Find where the given text appears and provide that cell's center as [X, Y] coordinate. 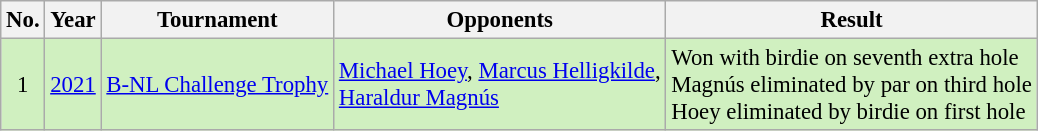
Opponents [500, 20]
No. [23, 20]
Michael Hoey, Marcus Helligkilde, Haraldur Magnús [500, 85]
Won with birdie on seventh extra holeMagnús eliminated by par on third holeHoey eliminated by birdie on first hole [852, 85]
1 [23, 85]
Tournament [217, 20]
2021 [73, 85]
Result [852, 20]
B-NL Challenge Trophy [217, 85]
Year [73, 20]
